Search for the cell housing the specified text and yield its (x, y) center coordinate. 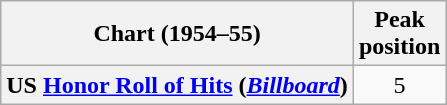
5 (399, 85)
Peakposition (399, 34)
Chart (1954–55) (178, 34)
US Honor Roll of Hits (Billboard) (178, 85)
